Capture the cell that displays the provided text and extract its (x, y) central coordinate. 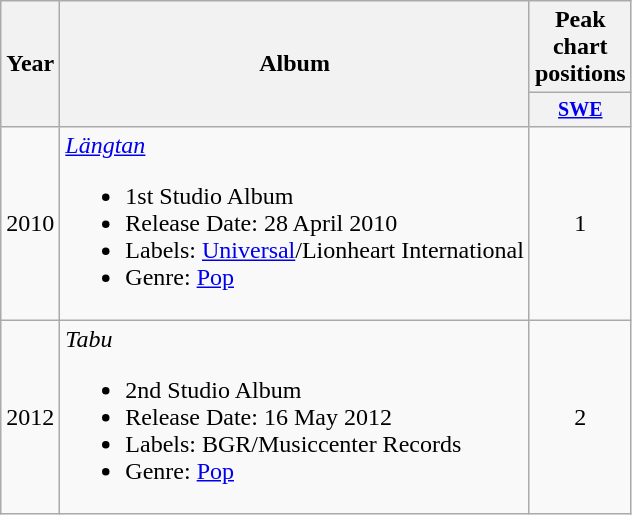
Peak chart positions (580, 47)
Tabu2nd Studio AlbumRelease Date: 16 May 2012Labels: BGR/Musiccenter RecordsGenre: Pop (295, 417)
Längtan1st Studio AlbumRelease Date: 28 April 2010Labels: Universal/Lionheart InternationalGenre: Pop (295, 223)
Album (295, 64)
1 (580, 223)
2010 (30, 223)
SWE (580, 110)
2012 (30, 417)
Year (30, 64)
2 (580, 417)
